Return the [X, Y] coordinate for the center point of the cell that contains the specified text.  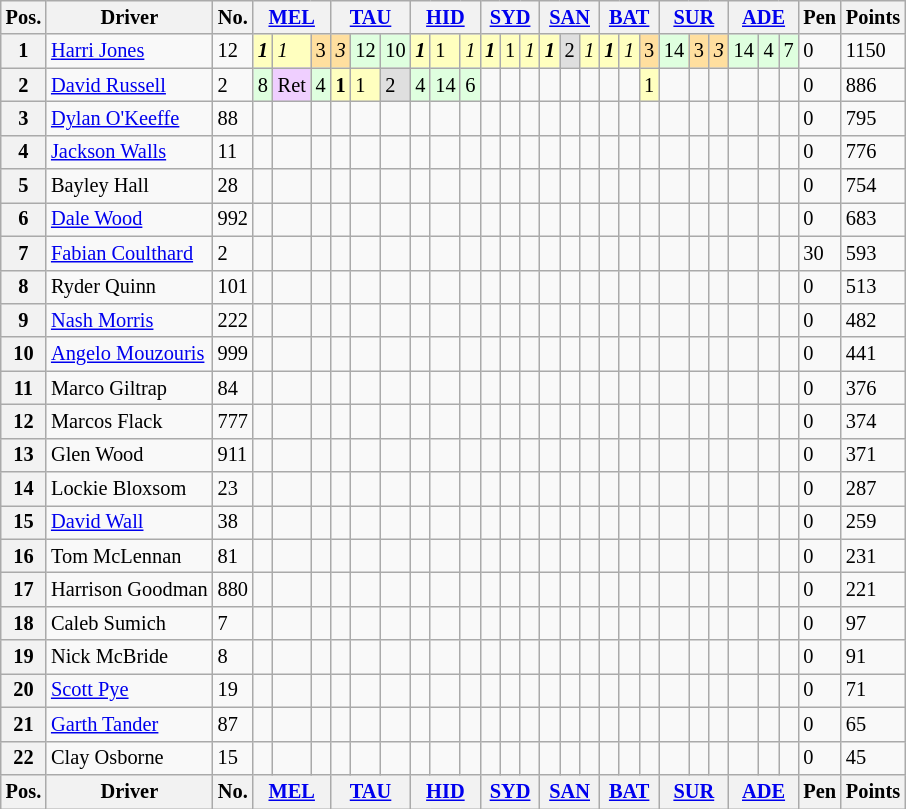
886 [873, 85]
97 [873, 623]
David Russell [130, 85]
88 [233, 118]
Fabian Coulthard [130, 253]
Dale Wood [130, 219]
18 [24, 623]
71 [873, 690]
38 [233, 522]
87 [233, 724]
441 [873, 354]
911 [233, 455]
30 [820, 253]
5 [24, 186]
16 [24, 556]
Glen Wood [130, 455]
795 [873, 118]
Dylan O'Keeffe [130, 118]
513 [873, 287]
376 [873, 388]
20 [24, 690]
683 [873, 219]
777 [233, 421]
Nash Morris [130, 320]
45 [873, 758]
231 [873, 556]
65 [873, 724]
Jackson Walls [130, 152]
Clay Osborne [130, 758]
222 [233, 320]
999 [233, 354]
259 [873, 522]
84 [233, 388]
1150 [873, 51]
Marcos Flack [130, 421]
23 [233, 489]
880 [233, 589]
Ryder Quinn [130, 287]
101 [233, 287]
Lockie Bloxsom [130, 489]
482 [873, 320]
Caleb Sumich [130, 623]
374 [873, 421]
Bayley Hall [130, 186]
Garth Tander [130, 724]
17 [24, 589]
22 [24, 758]
Angelo Mouzouris [130, 354]
Ret [292, 85]
David Wall [130, 522]
28 [233, 186]
Tom McLennan [130, 556]
91 [873, 657]
371 [873, 455]
593 [873, 253]
Scott Pye [130, 690]
81 [233, 556]
287 [873, 489]
776 [873, 152]
Marco Giltrap [130, 388]
9 [24, 320]
Harri Jones [130, 51]
992 [233, 219]
Nick McBride [130, 657]
13 [24, 455]
221 [873, 589]
754 [873, 186]
Harrison Goodman [130, 589]
21 [24, 724]
